Find where the given text appears and provide that cell's center as [x, y] coordinate. 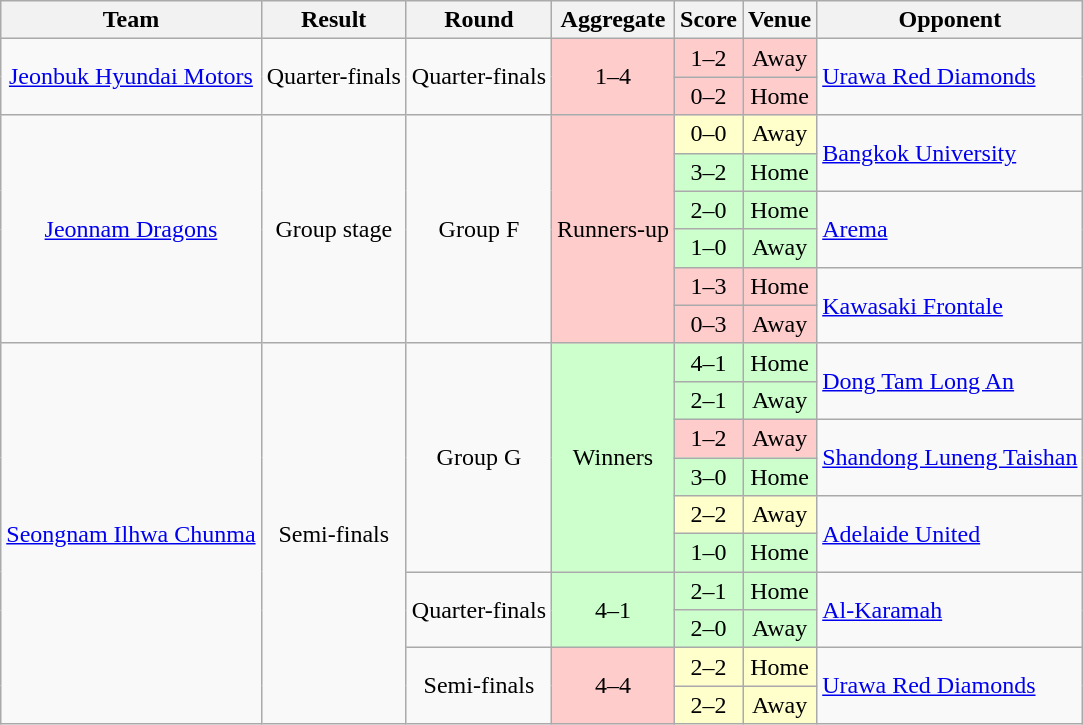
Opponent [950, 20]
Jeonnam Dragons [131, 229]
Result [334, 20]
Winners [614, 457]
Group F [478, 229]
Runners-up [614, 229]
Kawasaki Frontale [950, 305]
3–0 [709, 477]
Round [478, 20]
0–2 [709, 96]
1–4 [614, 77]
Group G [478, 457]
Jeonbuk Hyundai Motors [131, 77]
Team [131, 20]
Venue [779, 20]
0–0 [709, 134]
4–4 [614, 686]
Bangkok University [950, 153]
Group stage [334, 229]
Seongnam Ilhwa Chunma [131, 534]
Dong Tam Long An [950, 381]
Arema [950, 229]
Al-Karamah [950, 610]
Shandong Luneng Taishan [950, 457]
1–3 [709, 286]
0–3 [709, 324]
Aggregate [614, 20]
Adelaide United [950, 534]
Score [709, 20]
3–2 [709, 172]
